Detect which cell encompasses the target text, then output its (x, y) center coordinate. 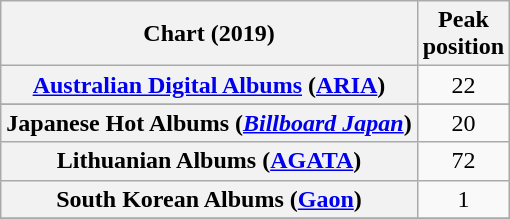
22 (463, 85)
1 (463, 199)
Chart (2019) (209, 34)
Peakposition (463, 34)
Lithuanian Albums (AGATA) (209, 161)
South Korean Albums (Gaon) (209, 199)
Australian Digital Albums (ARIA) (209, 85)
20 (463, 123)
Japanese Hot Albums (Billboard Japan) (209, 123)
72 (463, 161)
